Return (X, Y) of the center of cell containing provided text 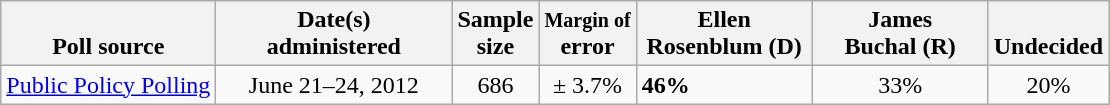
Poll source (108, 34)
Public Policy Polling (108, 85)
EllenRosenblum (D) (724, 34)
JamesBuchal (R) (900, 34)
686 (496, 85)
June 21–24, 2012 (334, 85)
Margin oferror (588, 34)
Date(s)administered (334, 34)
33% (900, 85)
46% (724, 85)
± 3.7% (588, 85)
Samplesize (496, 34)
20% (1048, 85)
Undecided (1048, 34)
